Capture the cell that displays the provided text and extract its (X, Y) central coordinate. 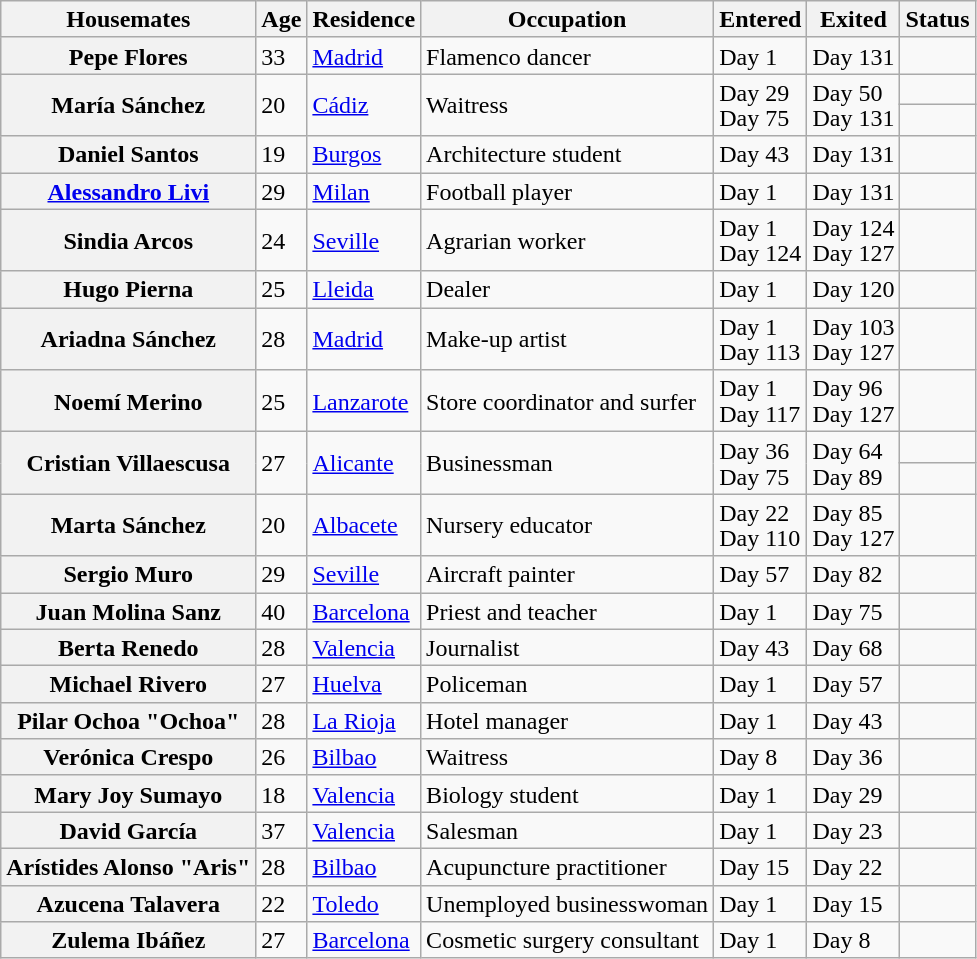
Day 29 (854, 794)
26 (282, 758)
Exited (854, 20)
Day 64Day 89 (854, 463)
Day 23 (854, 830)
Priest and teacher (568, 610)
Day 1Day 117 (760, 401)
Aircraft painter (568, 574)
Residence (364, 20)
40 (282, 610)
Day 120 (854, 290)
37 (282, 830)
Entered (760, 20)
Nursery educator (568, 525)
Alicante (364, 463)
Alessandro Livi (128, 190)
Day 1Day 124 (760, 240)
Zulema Ibáñez (128, 940)
Store coordinator and surfer (568, 401)
Day 36 (854, 758)
24 (282, 240)
Cádiz (364, 105)
Day 50Day 131 (854, 105)
Day 22 (854, 866)
Occupation (568, 20)
Marta Sánchez (128, 525)
Journalist (568, 648)
Lanzarote (364, 401)
Berta Renedo (128, 648)
Milan (364, 190)
Juan Molina Sanz (128, 610)
Day 22Day 110 (760, 525)
Football player (568, 190)
Make-up artist (568, 339)
Arístides Alonso "Aris" (128, 866)
Architecture student (568, 154)
Day 124Day 127 (854, 240)
Pepe Flores (128, 56)
Day 96Day 127 (854, 401)
Cristian Villaescusa (128, 463)
19 (282, 154)
Hotel manager (568, 720)
Biology student (568, 794)
Sergio Muro (128, 574)
Day 103Day 127 (854, 339)
Businessman (568, 463)
Day 75 (854, 610)
Sindia Arcos (128, 240)
Age (282, 20)
Albacete (364, 525)
Day 68 (854, 648)
Flamenco dancer (568, 56)
Pilar Ochoa "Ochoa" (128, 720)
David García (128, 830)
Day 36Day 75 (760, 463)
Ariadna Sánchez (128, 339)
Dealer (568, 290)
Day 29Day 75 (760, 105)
Status (938, 20)
Michael Rivero (128, 684)
Hugo Pierna (128, 290)
Salesman (568, 830)
Policeman (568, 684)
María Sánchez (128, 105)
Unemployed businesswoman (568, 904)
Daniel Santos (128, 154)
Noemí Merino (128, 401)
Housemates (128, 20)
Mary Joy Sumayo (128, 794)
Day 82 (854, 574)
22 (282, 904)
Agrarian worker (568, 240)
Cosmetic surgery consultant (568, 940)
33 (282, 56)
Day 85Day 127 (854, 525)
Verónica Crespo (128, 758)
Toledo (364, 904)
Burgos (364, 154)
Day 1Day 113 (760, 339)
Lleida (364, 290)
La Rioja (364, 720)
Acupuncture practitioner (568, 866)
Huelva (364, 684)
Azucena Talavera (128, 904)
18 (282, 794)
